Find where the given text appears and provide that cell's center as (x, y) coordinate. 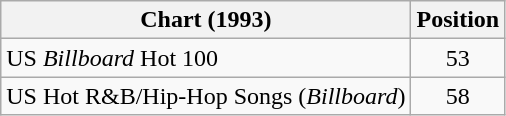
Position (458, 20)
US Hot R&B/Hip-Hop Songs (Billboard) (206, 96)
58 (458, 96)
Chart (1993) (206, 20)
53 (458, 58)
US Billboard Hot 100 (206, 58)
